Return the [x, y] coordinate for the center point of the cell that contains the specified text.  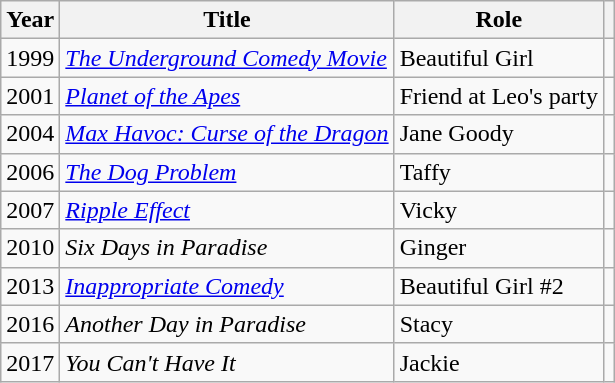
The Underground Comedy Movie [227, 58]
2004 [30, 134]
Six Days in Paradise [227, 248]
You Can't Have It [227, 362]
Inappropriate Comedy [227, 286]
2013 [30, 286]
2006 [30, 172]
Beautiful Girl [498, 58]
Planet of the Apes [227, 96]
Ginger [498, 248]
Max Havoc: Curse of the Dragon [227, 134]
Title [227, 20]
2010 [30, 248]
Role [498, 20]
2001 [30, 96]
Ripple Effect [227, 210]
1999 [30, 58]
2017 [30, 362]
Stacy [498, 324]
Vicky [498, 210]
Another Day in Paradise [227, 324]
Jane Goody [498, 134]
2007 [30, 210]
Taffy [498, 172]
Friend at Leo's party [498, 96]
Beautiful Girl #2 [498, 286]
Jackie [498, 362]
Year [30, 20]
2016 [30, 324]
The Dog Problem [227, 172]
